Return (X, Y) of the center of cell containing provided text 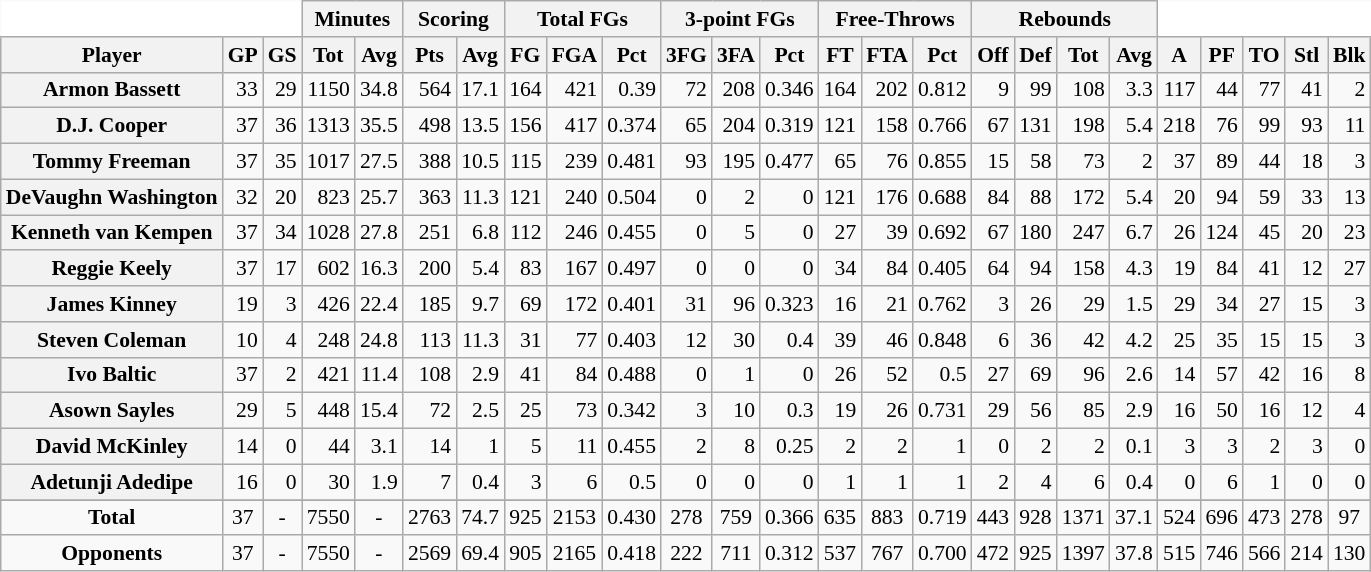
Pts (430, 55)
FTA (887, 55)
Scoring (454, 19)
1397 (1084, 554)
0.3 (790, 411)
GS (282, 55)
2569 (430, 554)
0.430 (632, 518)
115 (526, 162)
89 (1222, 162)
56 (1036, 411)
Armon Bassett (112, 90)
D.J. Cooper (112, 126)
2165 (575, 554)
0.374 (632, 126)
Steven Coleman (112, 340)
124 (1222, 233)
566 (1264, 554)
0.488 (632, 375)
Adetunji Adedipe (112, 482)
537 (840, 554)
TO (1264, 55)
46 (887, 340)
524 (1180, 518)
James Kinney (112, 304)
0.323 (790, 304)
0.762 (942, 304)
247 (1084, 233)
696 (1222, 518)
13 (1350, 197)
3-point FGs (740, 19)
473 (1264, 518)
Free-Throws (896, 19)
DeVaughn Washington (112, 197)
198 (1084, 126)
1.9 (379, 482)
3FA (736, 55)
32 (243, 197)
Blk (1350, 55)
3FG (686, 55)
240 (575, 197)
602 (328, 269)
1371 (1084, 518)
6.7 (1134, 233)
767 (887, 554)
37.1 (1134, 518)
Reggie Keely (112, 269)
0.312 (790, 554)
0.25 (790, 447)
3.3 (1134, 90)
0.855 (942, 162)
2153 (575, 518)
113 (430, 340)
GP (243, 55)
195 (736, 162)
Total FGs (582, 19)
185 (430, 304)
498 (430, 126)
64 (994, 269)
2.5 (480, 411)
112 (526, 233)
202 (887, 90)
15.4 (379, 411)
50 (1222, 411)
246 (575, 233)
1313 (328, 126)
0.346 (790, 90)
0.418 (632, 554)
443 (994, 518)
2.6 (1134, 375)
0.405 (942, 269)
4.3 (1134, 269)
A (1180, 55)
905 (526, 554)
57 (1222, 375)
200 (430, 269)
PF (1222, 55)
16.3 (379, 269)
Rebounds (1065, 19)
0.692 (942, 233)
363 (430, 197)
Minutes (352, 19)
746 (1222, 554)
18 (1306, 162)
45 (1264, 233)
1150 (328, 90)
711 (736, 554)
0.731 (942, 411)
25.7 (379, 197)
928 (1036, 518)
0.688 (942, 197)
0.848 (942, 340)
Ivo Baltic (112, 375)
208 (736, 90)
9.7 (480, 304)
37.8 (1134, 554)
180 (1036, 233)
1028 (328, 233)
251 (430, 233)
883 (887, 518)
10.5 (480, 162)
69.4 (480, 554)
0.319 (790, 126)
21 (887, 304)
2763 (430, 518)
34.8 (379, 90)
Asown Sayles (112, 411)
Opponents (112, 554)
11.4 (379, 375)
Stl (1306, 55)
58 (1036, 162)
7 (430, 482)
27.5 (379, 162)
0.700 (942, 554)
0.403 (632, 340)
214 (1306, 554)
Total (112, 518)
472 (994, 554)
0.719 (942, 518)
0.1 (1134, 447)
0.366 (790, 518)
0.766 (942, 126)
117 (1180, 90)
Def (1036, 55)
3.1 (379, 447)
448 (328, 411)
Player (112, 55)
823 (328, 197)
59 (1264, 197)
17.1 (480, 90)
176 (887, 197)
23 (1350, 233)
Tommy Freeman (112, 162)
0.342 (632, 411)
167 (575, 269)
759 (736, 518)
417 (575, 126)
131 (1036, 126)
239 (575, 162)
218 (1180, 126)
0.504 (632, 197)
52 (887, 375)
David McKinley (112, 447)
6.8 (480, 233)
74.7 (480, 518)
83 (526, 269)
0.39 (632, 90)
Off (994, 55)
222 (686, 554)
35.5 (379, 126)
156 (526, 126)
0.497 (632, 269)
FGA (575, 55)
4.2 (1134, 340)
97 (1350, 518)
388 (430, 162)
204 (736, 126)
1017 (328, 162)
27.8 (379, 233)
17 (282, 269)
FT (840, 55)
635 (840, 518)
9 (994, 90)
Kenneth van Kempen (112, 233)
248 (328, 340)
426 (328, 304)
24.8 (379, 340)
22.4 (379, 304)
13.5 (480, 126)
130 (1350, 554)
0.481 (632, 162)
88 (1036, 197)
515 (1180, 554)
85 (1084, 411)
0.477 (790, 162)
564 (430, 90)
1.5 (1134, 304)
0.401 (632, 304)
FG (526, 55)
0.812 (942, 90)
